Find where the given text appears and provide that cell's center as [x, y] coordinate. 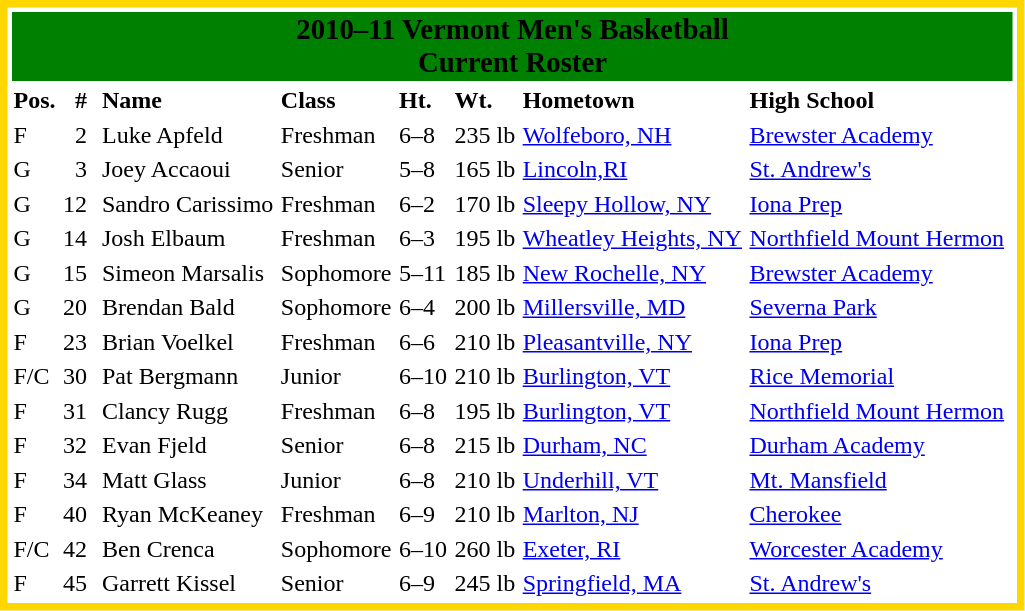
185 lb [485, 273]
Rice Memorial [877, 377]
Pos. [34, 101]
Brian Voelkel [187, 342]
Brendan Bald [187, 307]
170 lb [485, 204]
Matt Glass [187, 480]
Garrett Kissel [187, 583]
23 [76, 342]
12 [76, 204]
Exeter, RI [632, 549]
Cherokee [877, 515]
Marlton, NJ [632, 515]
32 [76, 445]
3 [76, 169]
2010–11 Vermont Men's BasketballCurrent Roster [512, 46]
Lincoln,RI [632, 169]
Hometown [632, 101]
245 lb [485, 583]
200 lb [485, 307]
2 [76, 135]
45 [76, 583]
# [76, 101]
Wheatley Heights, NY [632, 239]
Name [187, 101]
260 lb [485, 549]
Wt. [485, 101]
6–4 [424, 307]
Evan Fjeld [187, 445]
Josh Elbaum [187, 239]
Joey Accaoui [187, 169]
Springfield, MA [632, 583]
Underhill, VT [632, 480]
Pleasantville, NY [632, 342]
Clancy Rugg [187, 411]
235 lb [485, 135]
Durham, NC [632, 445]
Ht. [424, 101]
34 [76, 480]
Severna Park [877, 307]
20 [76, 307]
42 [76, 549]
30 [76, 377]
High School [877, 101]
6–6 [424, 342]
165 lb [485, 169]
Sleepy Hollow, NY [632, 204]
Ben Crenca [187, 549]
31 [76, 411]
215 lb [485, 445]
6–3 [424, 239]
Sandro Carissimo [187, 204]
New Rochelle, NY [632, 273]
Durham Academy [877, 445]
Millersville, MD [632, 307]
Luke Apfeld [187, 135]
14 [76, 239]
15 [76, 273]
5–8 [424, 169]
Pat Bergmann [187, 377]
Worcester Academy [877, 549]
Class [336, 101]
Mt. Mansfield [877, 480]
6–2 [424, 204]
Ryan McKeaney [187, 515]
Simeon Marsalis [187, 273]
40 [76, 515]
Wolfeboro, NH [632, 135]
5–11 [424, 273]
